Detect which cell encompasses the target text, then output its (X, Y) center coordinate. 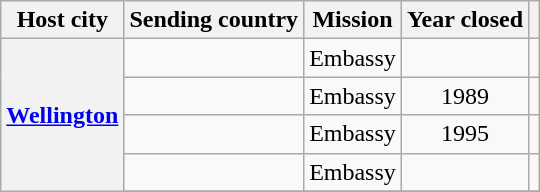
Host city (62, 20)
1995 (464, 134)
1989 (464, 96)
Mission (353, 20)
Sending country (214, 20)
Wellington (62, 115)
Year closed (464, 20)
